Provide the [X, Y] coordinate of the cell's center where the given text is located.  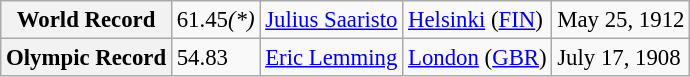
May 25, 1912 [621, 20]
61.45(*) [215, 20]
Eric Lemming [332, 58]
July 17, 1908 [621, 58]
Olympic Record [86, 58]
Julius Saaristo [332, 20]
54.83 [215, 58]
World Record [86, 20]
London (GBR) [478, 58]
Helsinki (FIN) [478, 20]
